For the text-containing cell, return its midpoint in (x, y) coordinate format. 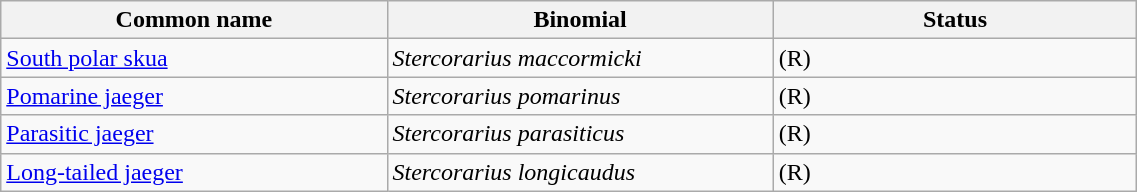
Stercorarius maccormicki (580, 58)
Stercorarius longicaudus (580, 172)
Parasitic jaeger (194, 134)
South polar skua (194, 58)
Stercorarius pomarinus (580, 96)
Binomial (580, 20)
Long-tailed jaeger (194, 172)
Status (955, 20)
Stercorarius parasiticus (580, 134)
Common name (194, 20)
Pomarine jaeger (194, 96)
